Detect which cell encompasses the target text, then output its [X, Y] center coordinate. 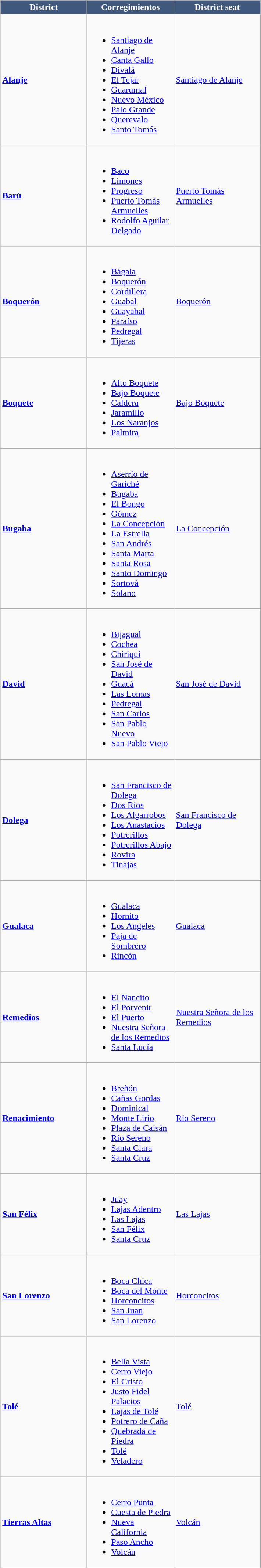
BijagualCocheaChiriquíSan José de DavidGuacáLas LomasPedregalSan CarlosSan Pablo NuevoSan Pablo Viejo [130, 684]
Puerto Tomás Armuelles [217, 195]
Nuestra Señora de los Remedios [217, 1017]
Cerro PuntaCuesta de PiedraNueva CaliforniaPaso AnchoVolcán [130, 1522]
Aserrío de GarichéBugabaEl BongoGómezLa ConcepciónLa EstrellaSan AndrésSanta MartaSanta RosaSanto DomingoSortováSolano [130, 528]
Boquete [44, 403]
Santiago de Alanje [217, 80]
San José de David [217, 684]
Alto BoqueteBajo BoqueteCalderaJaramilloLos NaranjosPalmira [130, 403]
Alanje [44, 80]
Las Lajas [217, 1214]
Santiago de AlanjeCanta GalloDivaláEl TejarGuarumalNuevo MéxicoPalo GrandeQuerevaloSanto Tomás [130, 80]
San Lorenzo [44, 1295]
David [44, 684]
Bajo Boquete [217, 403]
Remedios [44, 1017]
San Francisco de DolegaDos RíosLos AlgarrobosLos AnastaciosPotrerillosPotrerillos AbajoRoviraTinajas [130, 820]
Río Sereno [217, 1118]
Bugaba [44, 528]
Corregimientos [130, 7]
Dolega [44, 820]
Volcán [217, 1522]
BacoLimonesProgresoPuerto Tomás ArmuellesRodolfo Aguilar Delgado [130, 195]
Tierras Altas [44, 1522]
GualacaHornitoLos AngelesPaja de SombreroRincón [130, 926]
Renacimiento [44, 1118]
El NancitoEl PorvenirEl PuertoNuestra Señora de los RemediosSanta Lucía [130, 1017]
BágalaBoquerónCordilleraGuabalGuayabalParaísoPedregalTijeras [130, 302]
San Francisco de Dolega [217, 820]
La Concepción [217, 528]
Boca ChicaBoca del MonteHorconcitosSan JuanSan Lorenzo [130, 1295]
District seat [217, 7]
Bella VistaCerro ViejoEl CristoJusto Fidel PalaciosLajas de ToléPotrero de CañaQuebrada de PiedraToléVeladero [130, 1406]
District [44, 7]
BreñónCañas GordasDominicalMonte LirioPlaza de CaisánRío SerenoSanta ClaraSanta Cruz [130, 1118]
Barú [44, 195]
San Félix [44, 1214]
Horconcitos [217, 1295]
JuayLajas AdentroLas LajasSan FélixSanta Cruz [130, 1214]
